Scan for the cell matching the given text and deliver its (x, y) coordinate at center. 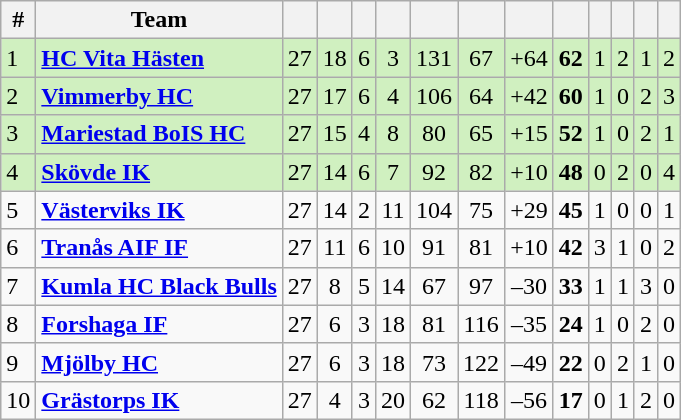
75 (482, 210)
48 (570, 172)
Grästorps IK (159, 400)
+29 (530, 210)
Forshaga IF (159, 324)
92 (434, 172)
Mjölby HC (159, 362)
97 (482, 286)
+15 (530, 134)
20 (392, 400)
116 (482, 324)
Vimmerby HC (159, 96)
HC Vita Hästen (159, 58)
60 (570, 96)
9 (18, 362)
52 (570, 134)
73 (434, 362)
Mariestad BoIS HC (159, 134)
24 (570, 324)
Tranås AIF IF (159, 248)
–30 (530, 286)
33 (570, 286)
–49 (530, 362)
42 (570, 248)
Skövde IK (159, 172)
–35 (530, 324)
+64 (530, 58)
Kumla HC Black Bulls (159, 286)
65 (482, 134)
–56 (530, 400)
# (18, 20)
64 (482, 96)
131 (434, 58)
45 (570, 210)
118 (482, 400)
80 (434, 134)
15 (334, 134)
22 (570, 362)
104 (434, 210)
106 (434, 96)
82 (482, 172)
Team (159, 20)
122 (482, 362)
+42 (530, 96)
91 (434, 248)
Västerviks IK (159, 210)
